Find where the given text appears and provide that cell's center as (X, Y) coordinate. 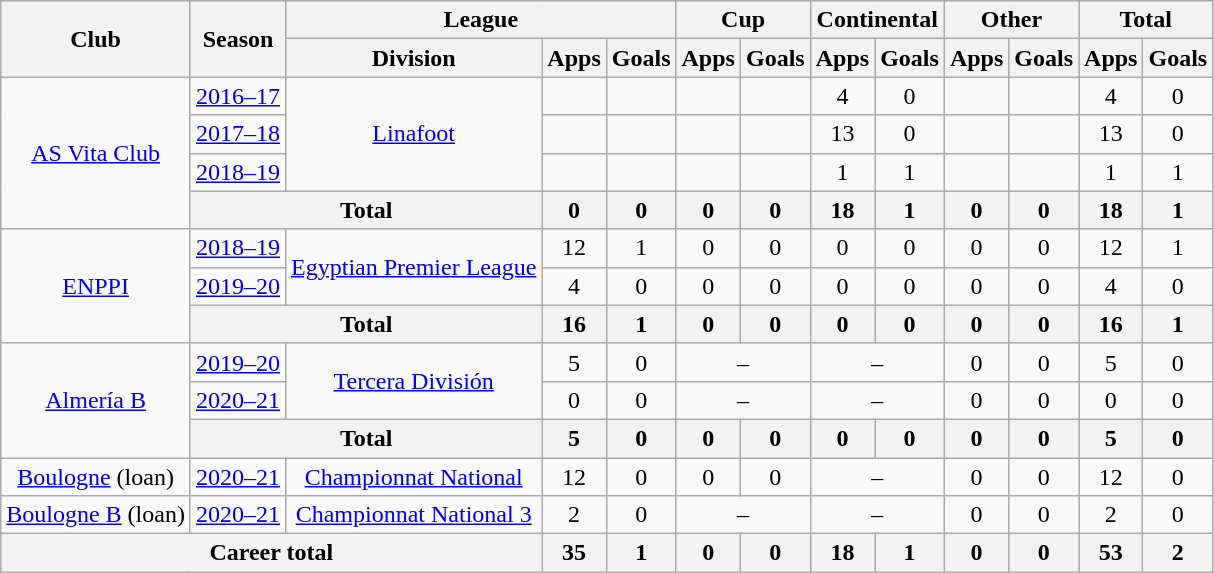
53 (1111, 553)
Linafoot (414, 134)
Boulogne (loan) (96, 477)
2017–18 (238, 134)
Cup (743, 20)
Division (414, 58)
Tercera División (414, 381)
Championnat National (414, 477)
2016–17 (238, 96)
Season (238, 39)
Other (1011, 20)
Career total (272, 553)
Championnat National 3 (414, 515)
Almería B (96, 400)
AS Vita Club (96, 153)
Boulogne B (loan) (96, 515)
Egyptian Premier League (414, 267)
Club (96, 39)
Continental (877, 20)
35 (574, 553)
ENPPI (96, 286)
League (481, 20)
